Provide the (x, y) coordinate of the cell's center where the given text is located.  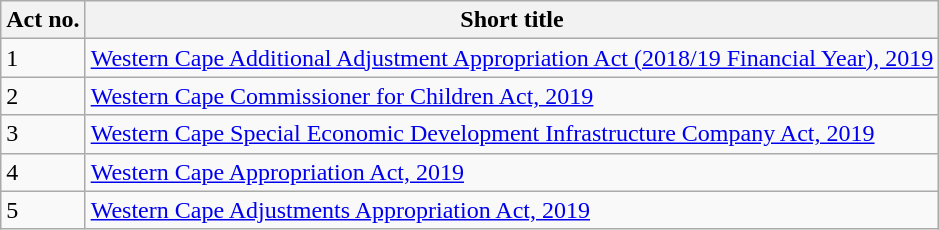
2 (43, 96)
Act no. (43, 20)
Western Cape Additional Adjustment Appropriation Act (2018/19 Financial Year), 2019 (512, 58)
4 (43, 172)
5 (43, 210)
3 (43, 134)
Western Cape Appropriation Act, 2019 (512, 172)
1 (43, 58)
Short title (512, 20)
Western Cape Adjustments Appropriation Act, 2019 (512, 210)
Western Cape Special Economic Development Infrastructure Company Act, 2019 (512, 134)
Western Cape Commissioner for Children Act, 2019 (512, 96)
